Find where the given text appears and provide that cell's center as [x, y] coordinate. 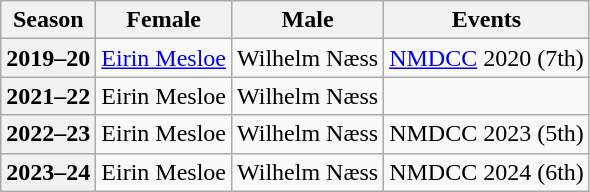
2023–24 [48, 172]
Season [48, 20]
2022–23 [48, 134]
2021–22 [48, 96]
NMDCC 2024 (6th) [487, 172]
NMDCC 2023 (5th) [487, 134]
NMDCC 2020 (7th) [487, 58]
Female [164, 20]
2019–20 [48, 58]
Male [308, 20]
Events [487, 20]
